Scan for the cell matching the given text and deliver its [X, Y] coordinate at center. 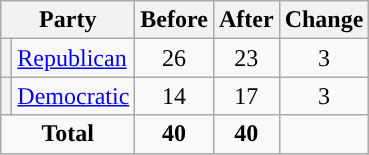
Democratic [74, 96]
17 [246, 96]
14 [174, 96]
Republican [74, 58]
Change [324, 20]
Total [68, 134]
23 [246, 58]
Party [68, 20]
26 [174, 58]
After [246, 20]
Before [174, 20]
